Provide the (X, Y) coordinate of the cell's center where the given text is located.  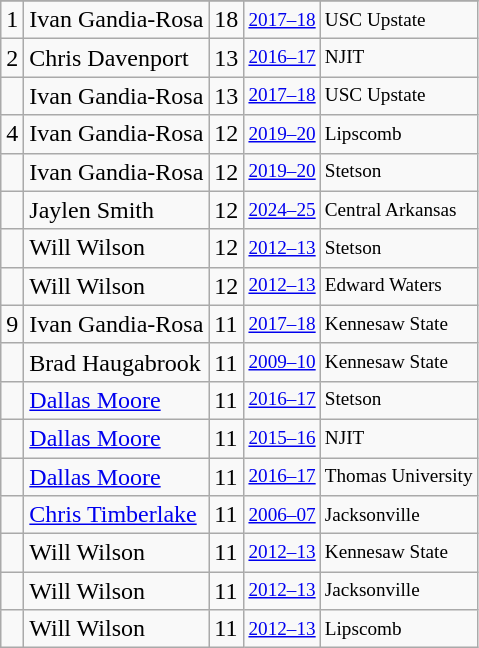
Brad Haugabrook (116, 362)
Chris Timberlake (116, 515)
2009–10 (282, 362)
18 (226, 20)
2024–25 (282, 210)
2006–07 (282, 515)
2 (12, 58)
Edward Waters (398, 286)
Thomas University (398, 477)
Chris Davenport (116, 58)
1 (12, 20)
4 (12, 134)
Jaylen Smith (116, 210)
Central Arkansas (398, 210)
2015–16 (282, 438)
9 (12, 324)
